Locate the cell with the specified text and output its (X, Y) center coordinate. 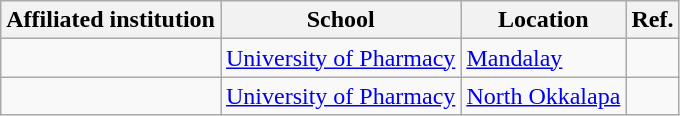
Affiliated institution (111, 20)
Mandalay (544, 58)
Location (544, 20)
North Okkalapa (544, 96)
Ref. (652, 20)
School (340, 20)
